Return the [x, y] coordinate for the center point of the cell that contains the specified text.  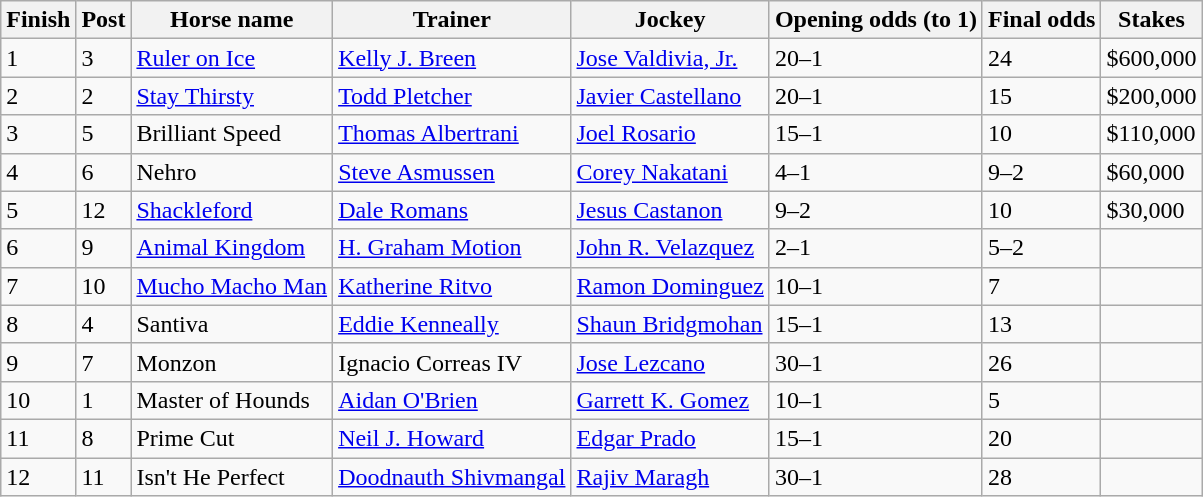
5–2 [1041, 248]
$110,000 [1152, 134]
Thomas Albertrani [452, 134]
Neil J. Howard [452, 438]
Stay Thirsty [232, 96]
Shackleford [232, 210]
Todd Pletcher [452, 96]
John R. Velazquez [670, 248]
Opening odds (to 1) [876, 20]
Garrett K. Gomez [670, 400]
Doodnauth Shivmangal [452, 477]
2–1 [876, 248]
24 [1041, 58]
Rajiv Maragh [670, 477]
Isn't He Perfect [232, 477]
Ignacio Correas IV [452, 362]
Corey Nakatani [670, 172]
Edgar Prado [670, 438]
Kelly J. Breen [452, 58]
Monzon [232, 362]
Joel Rosario [670, 134]
$60,000 [1152, 172]
Ruler on Ice [232, 58]
4–1 [876, 172]
Brilliant Speed [232, 134]
Aidan O'Brien [452, 400]
Final odds [1041, 20]
Santiva [232, 324]
Post [104, 20]
Jesus Castanon [670, 210]
Dale Romans [452, 210]
Master of Hounds [232, 400]
Trainer [452, 20]
20 [1041, 438]
Steve Asmussen [452, 172]
Stakes [1152, 20]
Katherine Ritvo [452, 286]
Nehro [232, 172]
Ramon Dominguez [670, 286]
Jose Valdivia, Jr. [670, 58]
$200,000 [1152, 96]
Eddie Kenneally [452, 324]
26 [1041, 362]
Finish [38, 20]
Horse name [232, 20]
Animal Kingdom [232, 248]
28 [1041, 477]
$30,000 [1152, 210]
Prime Cut [232, 438]
$600,000 [1152, 58]
H. Graham Motion [452, 248]
13 [1041, 324]
Jockey [670, 20]
Javier Castellano [670, 96]
15 [1041, 96]
Shaun Bridgmohan [670, 324]
Jose Lezcano [670, 362]
Mucho Macho Man [232, 286]
